Extract the (X, Y) coordinate from the center of the cell holding the provided text.  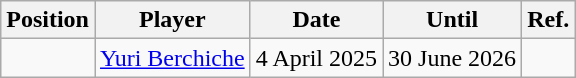
Position (48, 20)
Ref. (548, 20)
Date (316, 20)
4 April 2025 (316, 58)
Until (452, 20)
Yuri Berchiche (172, 58)
Player (172, 20)
30 June 2026 (452, 58)
